From the cell containing the given text, extract its center point as [x, y] coordinate. 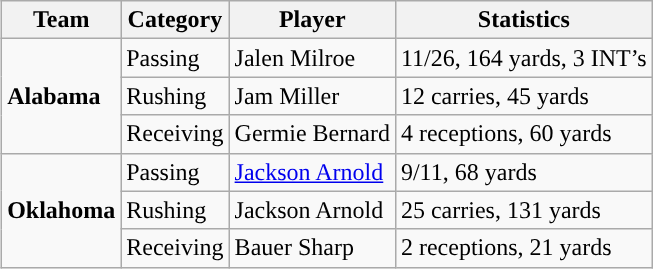
9/11, 68 yards [524, 172]
11/26, 164 yards, 3 INT’s [524, 58]
25 carries, 131 yards [524, 210]
Player [312, 20]
Statistics [524, 20]
Category [175, 20]
Bauer Sharp [312, 248]
12 carries, 45 yards [524, 96]
Oklahoma [62, 210]
Team [62, 20]
Jam Miller [312, 96]
Germie Bernard [312, 134]
2 receptions, 21 yards [524, 248]
Alabama [62, 96]
4 receptions, 60 yards [524, 134]
Jalen Milroe [312, 58]
